Output the (x, y) coordinate of the center of the cell containing the given text.  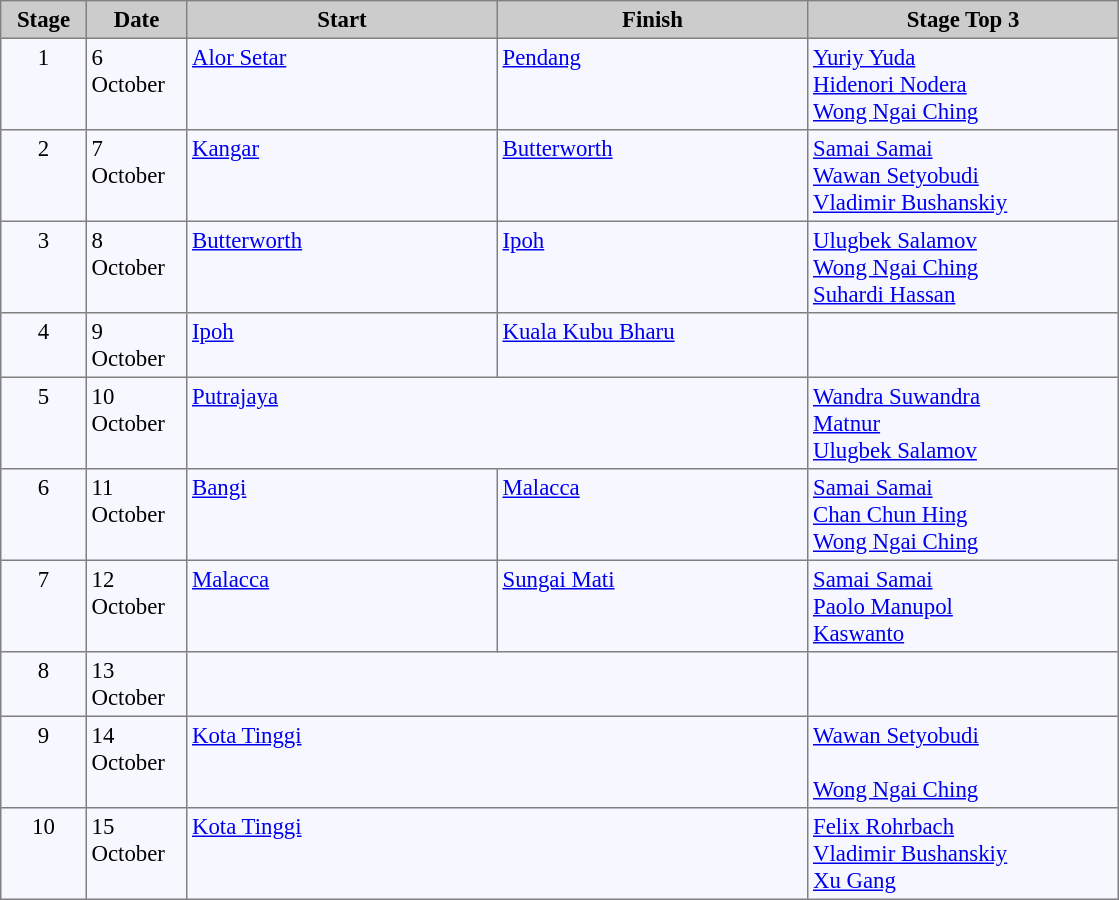
Kuala Kubu Bharu (652, 345)
Stage Top 3 (963, 20)
11 October (136, 515)
Putrajaya (498, 423)
Stage (44, 20)
15 October (136, 854)
Yuriy Yuda Hidenori Nodera Wong Ngai Ching (963, 84)
4 (44, 345)
Alor Setar (342, 84)
Samai Samai Paolo Manupol Kaswanto (963, 606)
6 (44, 515)
8 (44, 684)
1 (44, 84)
14 October (136, 762)
Bangi (342, 515)
Sungai Mati (652, 606)
8 October (136, 267)
7 (44, 606)
Kangar (342, 176)
10 October (136, 423)
Felix Rohrbach Vladimir Bushanskiy Xu Gang (963, 854)
Finish (652, 20)
Pendang (652, 84)
9 October (136, 345)
3 (44, 267)
5 (44, 423)
Ulugbek Salamov Wong Ngai Ching Suhardi Hassan (963, 267)
Wandra Suwandra Matnur Ulugbek Salamov (963, 423)
6 October (136, 84)
12 October (136, 606)
Samai Samai Chan Chun Hing Wong Ngai Ching (963, 515)
Wawan Setyobudi Wong Ngai Ching (963, 762)
13 October (136, 684)
Date (136, 20)
10 (44, 854)
7 October (136, 176)
2 (44, 176)
9 (44, 762)
Samai Samai Wawan Setyobudi Vladimir Bushanskiy (963, 176)
Start (342, 20)
